Determine the [x, y] coordinate at the center of the cell enclosing the given text.  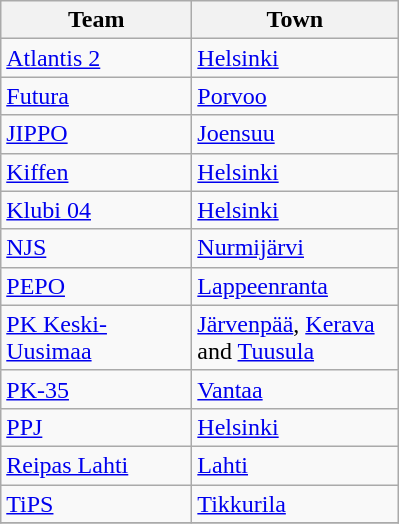
PEPO [96, 286]
Lahti [295, 465]
PPJ [96, 427]
Team [96, 20]
Klubi 04 [96, 210]
PK Keski-Uusimaa [96, 338]
Nurmijärvi [295, 248]
JIPPO [96, 134]
Porvoo [295, 96]
PK-35 [96, 389]
Reipas Lahti [96, 465]
Atlantis 2 [96, 58]
NJS [96, 248]
Futura [96, 96]
Tikkurila [295, 503]
Vantaa [295, 389]
Joensuu [295, 134]
TiPS [96, 503]
Kiffen [96, 172]
Town [295, 20]
Järvenpää, Kerava and Tuusula [295, 338]
Lappeenranta [295, 286]
